From the cell containing the given text, extract its center point as [x, y] coordinate. 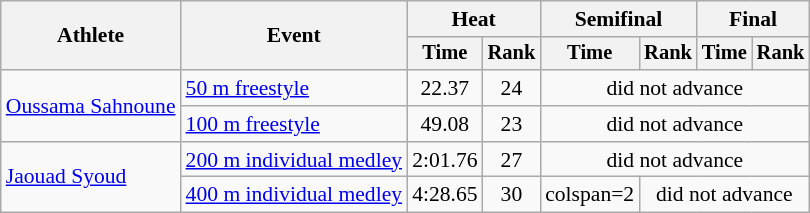
23 [512, 124]
50 m freestyle [294, 88]
100 m freestyle [294, 124]
Jaouad Syoud [91, 178]
4:28.65 [444, 195]
30 [512, 195]
Event [294, 36]
Final [753, 19]
22.37 [444, 88]
24 [512, 88]
49.08 [444, 124]
400 m individual medley [294, 195]
Athlete [91, 36]
Semifinal [618, 19]
Heat [474, 19]
27 [512, 160]
colspan=2 [590, 195]
Oussama Sahnoune [91, 106]
2:01.76 [444, 160]
200 m individual medley [294, 160]
